Output the (X, Y) coordinate of the center of the cell containing the given text.  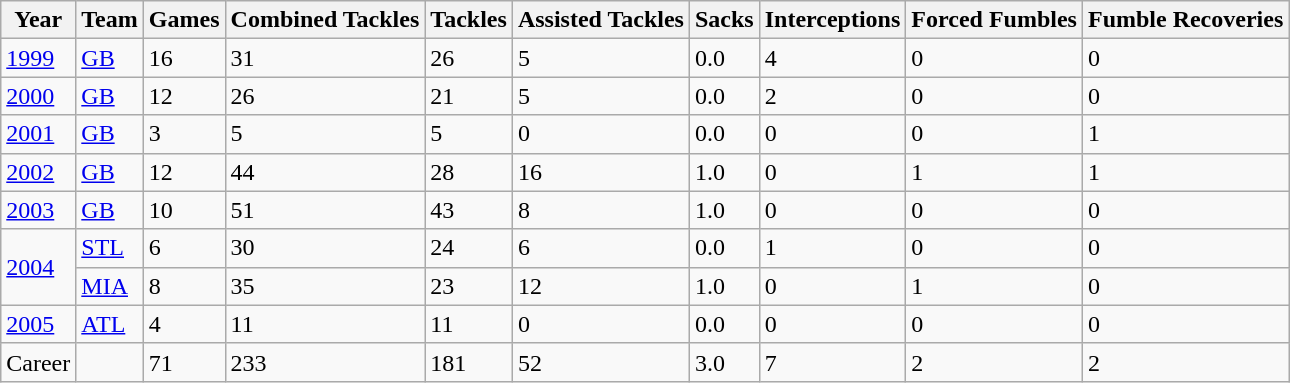
MIA (110, 286)
Forced Fumbles (994, 20)
3 (184, 134)
181 (469, 362)
Assisted Tackles (600, 20)
2004 (38, 267)
71 (184, 362)
Team (110, 20)
Fumble Recoveries (1185, 20)
2000 (38, 96)
ATL (110, 324)
7 (832, 362)
2003 (38, 210)
STL (110, 248)
Interceptions (832, 20)
Games (184, 20)
52 (600, 362)
2002 (38, 172)
Combined Tackles (325, 20)
21 (469, 96)
Career (38, 362)
Tackles (469, 20)
31 (325, 58)
10 (184, 210)
3.0 (724, 362)
233 (325, 362)
24 (469, 248)
44 (325, 172)
Year (38, 20)
23 (469, 286)
2001 (38, 134)
35 (325, 286)
1999 (38, 58)
51 (325, 210)
2005 (38, 324)
43 (469, 210)
28 (469, 172)
30 (325, 248)
Sacks (724, 20)
